Return the [X, Y] coordinate for the center point of the cell that contains the specified text.  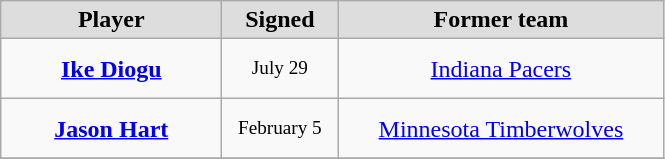
Player [112, 20]
Ike Diogu [112, 69]
Indiana Pacers [501, 69]
Jason Hart [112, 129]
February 5 [280, 129]
Former team [501, 20]
Signed [280, 20]
Minnesota Timberwolves [501, 129]
July 29 [280, 69]
